Return the (x, y) coordinate for the center point of the cell that contains the specified text.  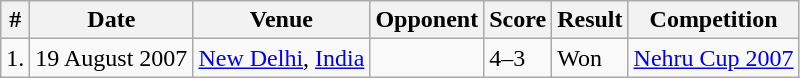
New Delhi, India (282, 58)
Opponent (427, 20)
Venue (282, 20)
Result (590, 20)
Won (590, 58)
Date (112, 20)
Competition (714, 20)
# (16, 20)
19 August 2007 (112, 58)
Score (518, 20)
Nehru Cup 2007 (714, 58)
1. (16, 58)
4–3 (518, 58)
